Scan for the cell matching the given text and deliver its [X, Y] coordinate at center. 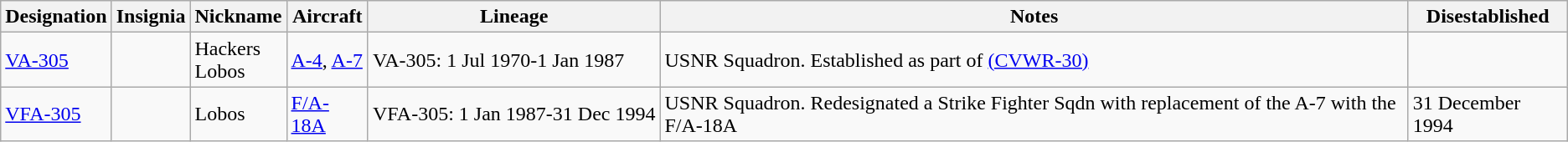
VFA-305: 1 Jan 1987-31 Dec 1994 [514, 114]
Nickname [238, 17]
VFA-305 [56, 114]
Aircraft [327, 17]
31 December 1994 [1488, 114]
HackersLobos [238, 60]
A-4, A-7 [327, 60]
Disestablished [1488, 17]
USNR Squadron. Redesignated a Strike Fighter Sqdn with replacement of the A-7 with the F/A-18A [1034, 114]
Notes [1034, 17]
USNR Squadron. Established as part of (CVWR-30) [1034, 60]
Designation [56, 17]
Lineage [514, 17]
Lobos [238, 114]
Insignia [151, 17]
VA-305: 1 Jul 1970-1 Jan 1987 [514, 60]
VA-305 [56, 60]
F/A-18A [327, 114]
